Return the [x, y] coordinate for the center point of the cell that contains the specified text.  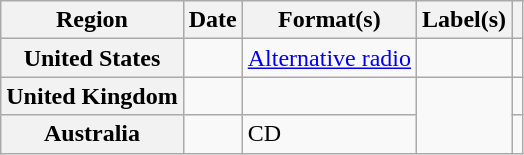
United States [92, 58]
Australia [92, 134]
CD [329, 134]
Format(s) [329, 20]
Date [212, 20]
Region [92, 20]
Label(s) [464, 20]
Alternative radio [329, 58]
United Kingdom [92, 96]
